Return the [X, Y] coordinate for the center point of the cell that contains the specified text.  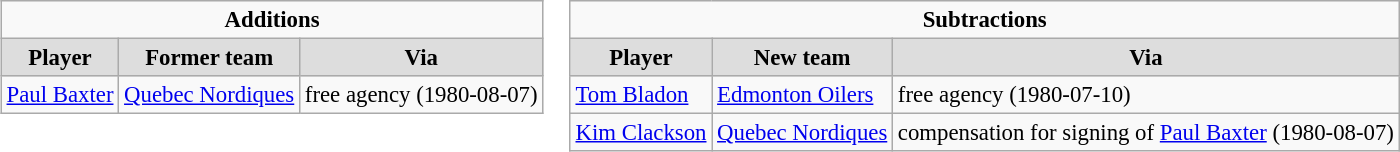
free agency (1980-07-10) [1146, 95]
New team [802, 58]
Edmonton Oilers [802, 95]
Subtractions [984, 20]
Kim Clackson [641, 133]
free agency (1980-08-07) [422, 95]
Former team [210, 58]
Additions [272, 20]
compensation for signing of Paul Baxter (1980-08-07) [1146, 133]
Tom Bladon [641, 95]
Paul Baxter [60, 95]
